Pinpoint the cell where the given text exists, returning its [x, y] midpoint coordinate. 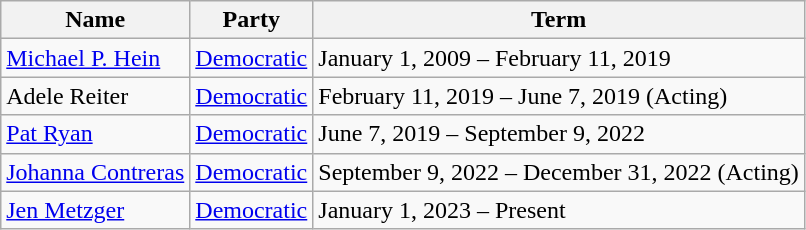
Party [252, 20]
Jen Metzger [96, 210]
Adele Reiter [96, 96]
January 1, 2009 – February 11, 2019 [559, 58]
January 1, 2023 – Present [559, 210]
June 7, 2019 – September 9, 2022 [559, 134]
Michael P. Hein [96, 58]
February 11, 2019 – June 7, 2019 (Acting) [559, 96]
September 9, 2022 – December 31, 2022 (Acting) [559, 172]
Johanna Contreras [96, 172]
Term [559, 20]
Pat Ryan [96, 134]
Name [96, 20]
